Return (x, y) of the center of cell containing provided text 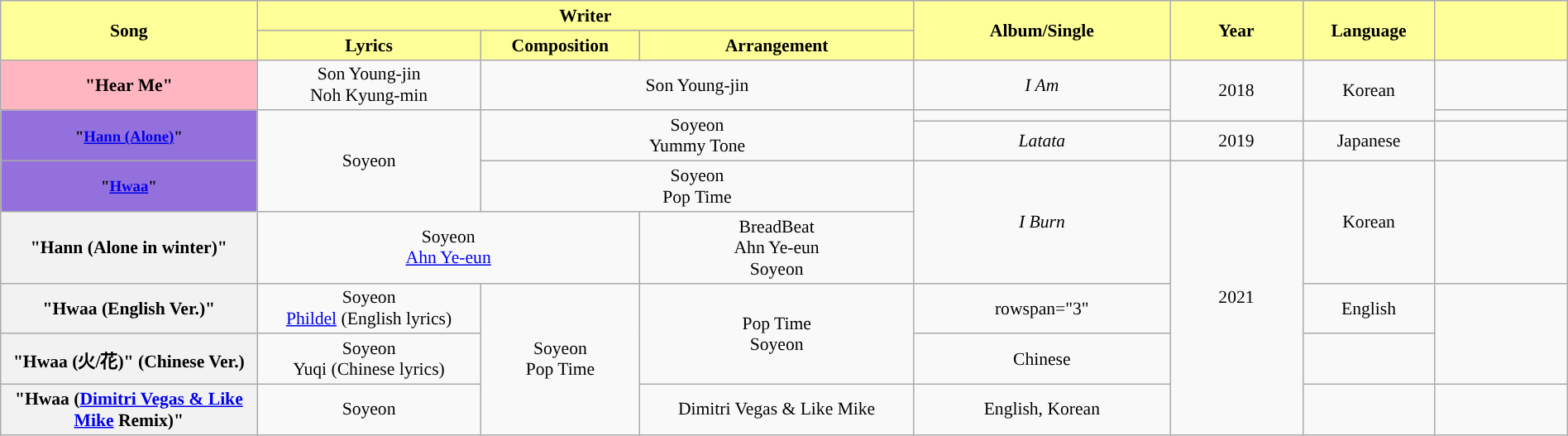
Arrangement (776, 45)
SoyeonPhildel (English lyrics) (369, 308)
"Hwaa" (129, 185)
"Hwaa (火/花)" (Chinese Ver.) (129, 359)
Japanese (1369, 141)
"Hwaa (Dimitri Vegas & Like Mike Remix)" (129, 409)
"Hwaa (English Ver.)" (129, 308)
2019 (1236, 141)
Son Young-jin (696, 84)
"Hann (Alone)" (129, 136)
English, Korean (1042, 409)
SoyeonYummy Tone (696, 136)
Language (1369, 30)
Lyrics (369, 45)
Year (1236, 30)
Song (129, 30)
Soyeon Yuqi (Chinese lyrics) (369, 359)
I Am (1042, 84)
Pop TimeSoyeon (776, 333)
2018 (1236, 91)
Album/Single (1042, 30)
Dimitri Vegas & Like Mike (776, 409)
Son Young-jinNoh Kyung-min (369, 84)
"Hann (Alone in winter)" (129, 247)
Latata (1042, 141)
"Hear Me" (129, 84)
Composition (560, 45)
Writer (586, 16)
2021 (1236, 298)
Chinese (1042, 359)
rowspan="3" (1042, 308)
I Burn (1042, 222)
SoyeonAhn Ye-eun (448, 247)
English (1369, 308)
BreadBeatAhn Ye-eunSoyeon (776, 247)
